Extract the (x, y) coordinate from the center of the cell holding the provided text.  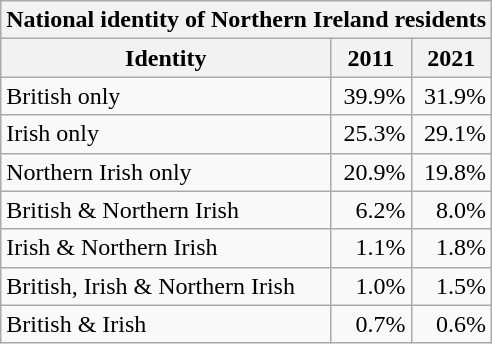
Northern Irish only (166, 172)
National identity of Northern Ireland residents (246, 20)
20.9% (371, 172)
25.3% (371, 134)
19.8% (451, 172)
Identity (166, 58)
1.0% (371, 286)
British & Northern Irish (166, 210)
6.2% (371, 210)
Irish & Northern Irish (166, 248)
2011 (371, 58)
British only (166, 96)
2021 (451, 58)
British & Irish (166, 324)
8.0% (451, 210)
British, Irish & Northern Irish (166, 286)
1.8% (451, 248)
29.1% (451, 134)
31.9% (451, 96)
Irish only (166, 134)
0.6% (451, 324)
0.7% (371, 324)
1.5% (451, 286)
39.9% (371, 96)
1.1% (371, 248)
